Detect which cell encompasses the target text, then output its (X, Y) center coordinate. 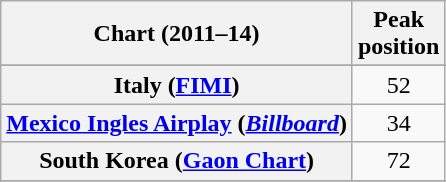
Chart (2011–14) (177, 34)
72 (398, 161)
Mexico Ingles Airplay (Billboard) (177, 123)
34 (398, 123)
South Korea (Gaon Chart) (177, 161)
Italy (FIMI) (177, 85)
Peakposition (398, 34)
52 (398, 85)
